Identify which cell holds the provided text, then report its (X, Y) central coordinate. 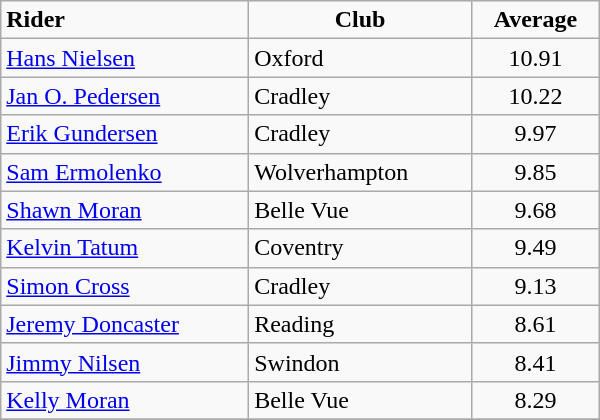
Wolverhampton (360, 172)
Erik Gundersen (125, 134)
9.85 (536, 172)
Simon Cross (125, 286)
8.41 (536, 362)
Rider (125, 20)
Average (536, 20)
Reading (360, 324)
Hans Nielsen (125, 58)
9.68 (536, 210)
Jeremy Doncaster (125, 324)
Shawn Moran (125, 210)
Swindon (360, 362)
Coventry (360, 248)
Oxford (360, 58)
Kelvin Tatum (125, 248)
8.61 (536, 324)
9.97 (536, 134)
9.13 (536, 286)
8.29 (536, 400)
10.22 (536, 96)
Kelly Moran (125, 400)
10.91 (536, 58)
Sam Ermolenko (125, 172)
Club (360, 20)
Jimmy Nilsen (125, 362)
Jan O. Pedersen (125, 96)
9.49 (536, 248)
